Detect which cell encompasses the target text, then output its (x, y) center coordinate. 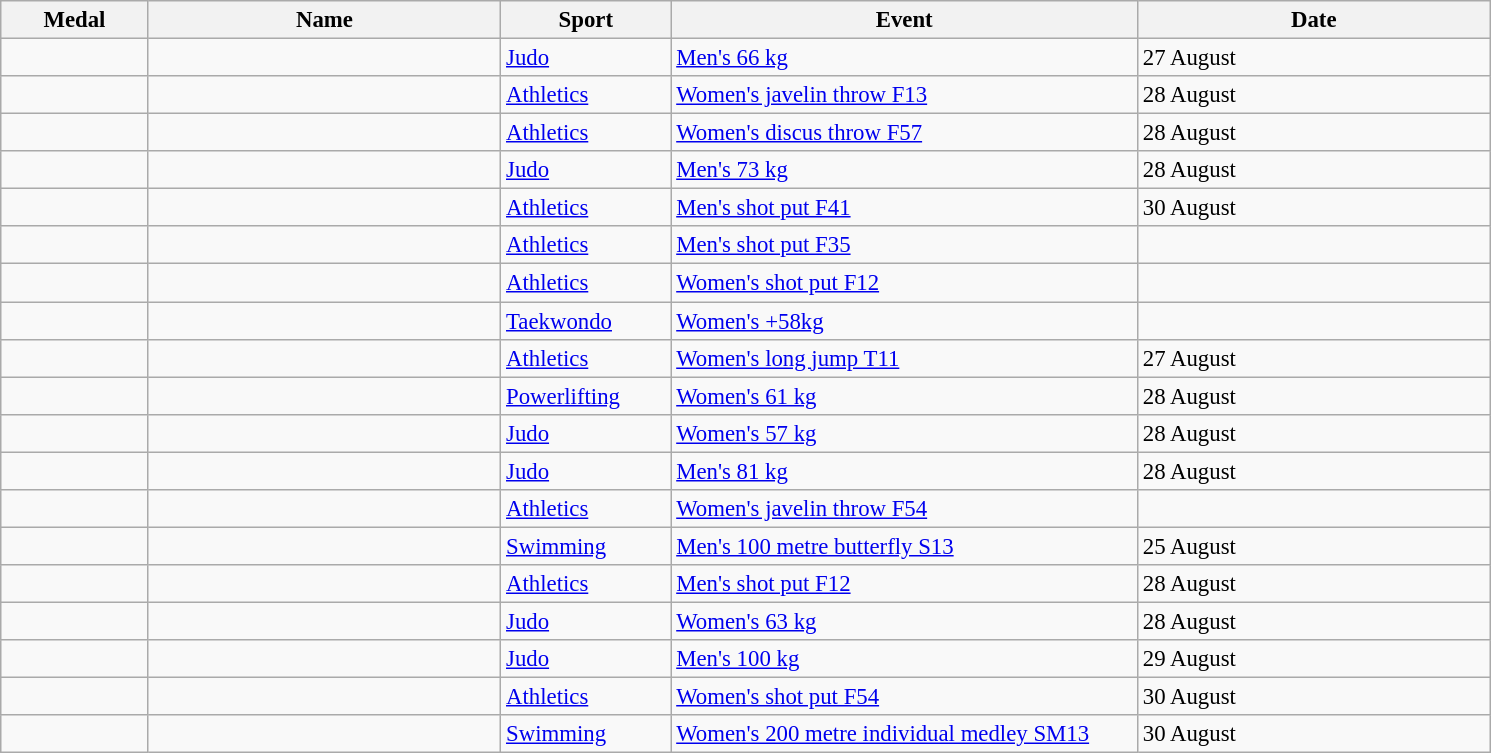
Men's 81 kg (904, 471)
Women's +58kg (904, 321)
Men's 66 kg (904, 58)
Taekwondo (586, 321)
Men's 100 metre butterfly S13 (904, 546)
Women's javelin throw F13 (904, 95)
Women's 63 kg (904, 621)
Women's 200 metre individual medley SM13 (904, 734)
Women's 57 kg (904, 433)
Medal (74, 20)
Men's shot put F41 (904, 208)
Men's shot put F12 (904, 584)
Men's 73 kg (904, 170)
Women's long jump T11 (904, 358)
Event (904, 20)
Powerlifting (586, 396)
Women's 61 kg (904, 396)
Women's shot put F12 (904, 283)
Name (324, 20)
Sport (586, 20)
Date (1314, 20)
25 August (1314, 546)
Women's shot put F54 (904, 697)
Men's 100 kg (904, 659)
Men's shot put F35 (904, 245)
29 August (1314, 659)
Women's javelin throw F54 (904, 509)
Women's discus throw F57 (904, 133)
